Determine the [x, y] coordinate at the center of the cell enclosing the given text.  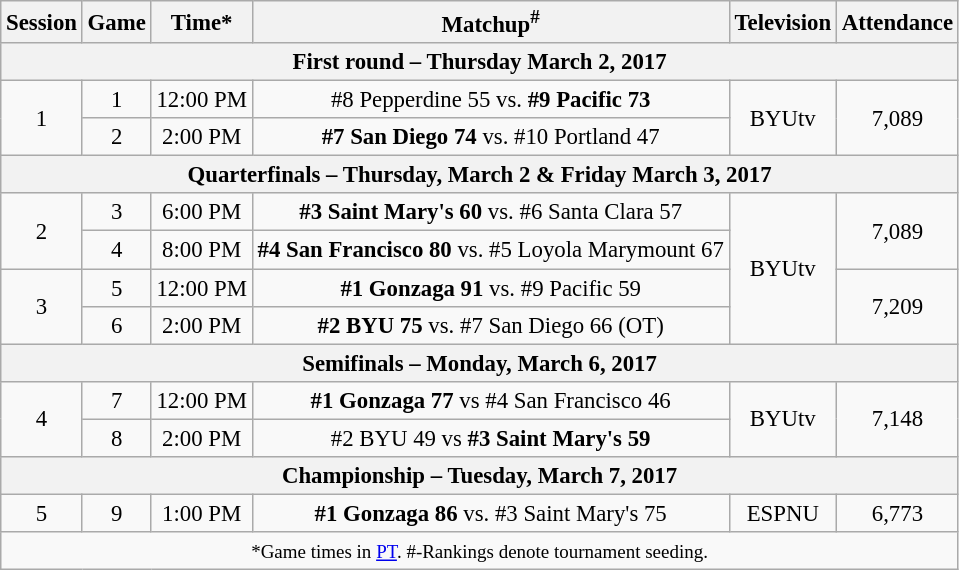
*Game times in PT. #-Rankings denote tournament seeding. [480, 551]
9 [116, 513]
#2 BYU 75 vs. #7 San Diego 66 (OT) [490, 325]
#1 Gonzaga 91 vs. #9 Pacific 59 [490, 288]
ESPNU [782, 513]
#2 BYU 49 vs #3 Saint Mary's 59 [490, 438]
Game [116, 22]
Matchup# [490, 22]
#3 Saint Mary's 60 vs. #6 Santa Clara 57 [490, 213]
6,773 [897, 513]
First round – Thursday March 2, 2017 [480, 62]
7,148 [897, 418]
#7 San Diego 74 vs. #10 Portland 47 [490, 137]
8:00 PM [202, 250]
Semifinals – Monday, March 6, 2017 [480, 363]
Attendance [897, 22]
Television [782, 22]
#8 Pepperdine 55 vs. #9 Pacific 73 [490, 100]
Time* [202, 22]
#4 San Francisco 80 vs. #5 Loyola Marymount 67 [490, 250]
Session [42, 22]
#1 Gonzaga 86 vs. #3 Saint Mary's 75 [490, 513]
7,209 [897, 306]
6 [116, 325]
Quarterfinals – Thursday, March 2 & Friday March 3, 2017 [480, 175]
#1 Gonzaga 77 vs #4 San Francisco 46 [490, 400]
1:00 PM [202, 513]
8 [116, 438]
Championship – Tuesday, March 7, 2017 [480, 476]
7 [116, 400]
6:00 PM [202, 213]
